Find where the given text appears and provide that cell's center as (x, y) coordinate. 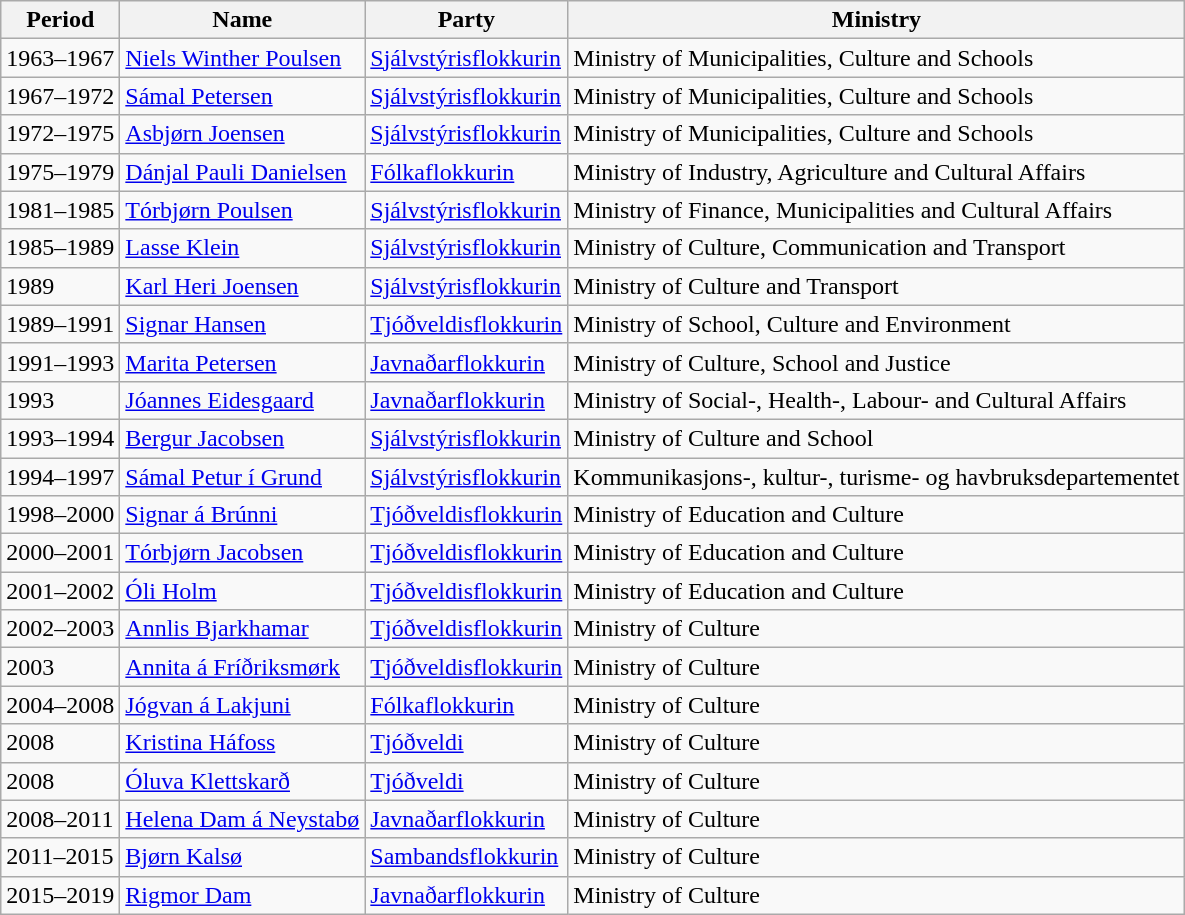
Ministry of Culture, School and Justice (876, 362)
Name (242, 20)
2015–2019 (60, 895)
1989–1991 (60, 324)
Tórbjørn Jacobsen (242, 553)
1975–1979 (60, 172)
Marita Petersen (242, 362)
Period (60, 20)
1998–2000 (60, 515)
Óluva Klettskarð (242, 781)
Signar á Brúnni (242, 515)
1994–1997 (60, 477)
Ministry of Social-, Health-, Labour- and Cultural Affairs (876, 400)
Ministry of Finance, Municipalities and Cultural Affairs (876, 210)
Ministry (876, 20)
1993 (60, 400)
Niels Winther Poulsen (242, 58)
Signar Hansen (242, 324)
1981–1985 (60, 210)
2001–2002 (60, 591)
2004–2008 (60, 705)
1989 (60, 286)
Óli Holm (242, 591)
1972–1975 (60, 134)
Sámal Petur í Grund (242, 477)
2003 (60, 667)
Tórbjørn Poulsen (242, 210)
Karl Heri Joensen (242, 286)
Kommunikasjons-, kultur-, turisme- og havbruksdepartementet (876, 477)
Ministry of Culture and Transport (876, 286)
Helena Dam á Neystabø (242, 819)
1985–1989 (60, 248)
1991–1993 (60, 362)
2000–2001 (60, 553)
Sámal Petersen (242, 96)
Dánjal Pauli Danielsen (242, 172)
Jóannes Eidesgaard (242, 400)
Rigmor Dam (242, 895)
1967–1972 (60, 96)
Party (466, 20)
2002–2003 (60, 629)
2008–2011 (60, 819)
Ministry of Culture and School (876, 438)
Asbjørn Joensen (242, 134)
Ministry of Culture, Communication and Transport (876, 248)
Bergur Jacobsen (242, 438)
Sambandsflokkurin (466, 857)
1963–1967 (60, 58)
Ministry of Industry, Agriculture and Cultural Affairs (876, 172)
Bjørn Kalsø (242, 857)
Kristina Háfoss (242, 743)
2011–2015 (60, 857)
Lasse Klein (242, 248)
1993–1994 (60, 438)
Annita á Fríðriksmørk (242, 667)
Ministry of School, Culture and Environment (876, 324)
Annlis Bjarkhamar (242, 629)
Jógvan á Lakjuni (242, 705)
